Detect which cell encompasses the target text, then output its [x, y] center coordinate. 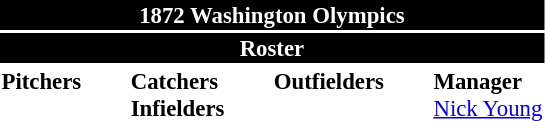
1872 Washington Olympics [272, 15]
Roster [272, 48]
